Identify which cell holds the provided text, then report its [X, Y] central coordinate. 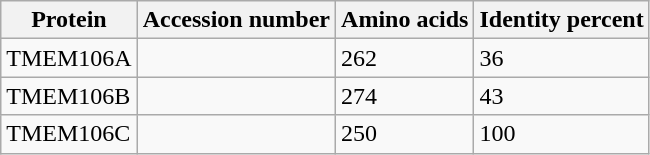
Protein [69, 20]
43 [562, 96]
250 [405, 134]
274 [405, 96]
TMEM106C [69, 134]
Amino acids [405, 20]
262 [405, 58]
TMEM106A [69, 58]
TMEM106B [69, 96]
36 [562, 58]
Identity percent [562, 20]
Accession number [236, 20]
100 [562, 134]
